Determine the (X, Y) coordinate at the center of the cell enclosing the given text.  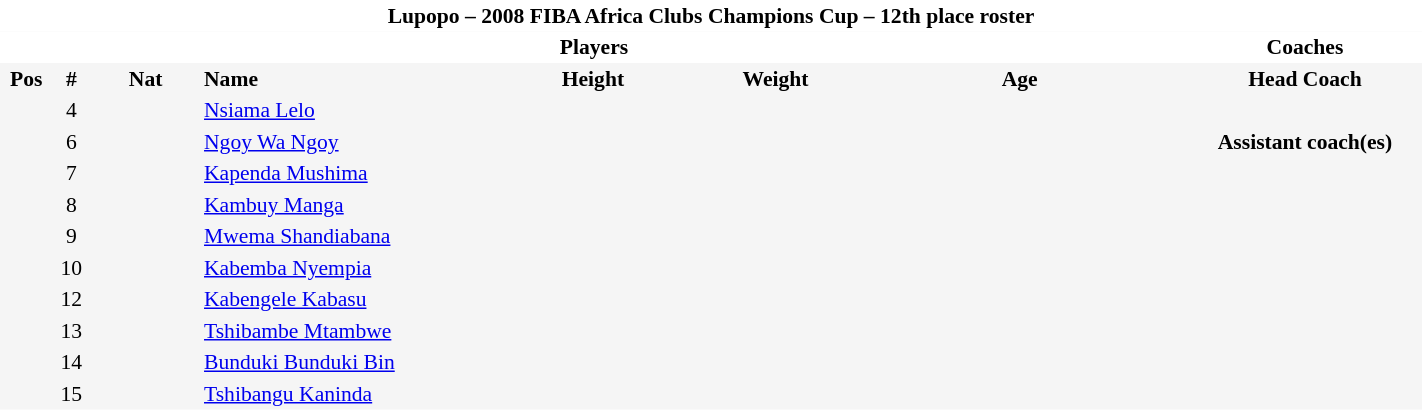
Head Coach (1305, 79)
14 (71, 362)
Kapenda Mushima (344, 174)
4 (71, 110)
Kabemba Nyempia (344, 268)
Mwema Shandiabana (344, 236)
Lupopo – 2008 FIBA Africa Clubs Champions Cup – 12th place roster (711, 16)
Assistant coach(es) (1305, 142)
Pos (26, 79)
Kabengele Kabasu (344, 300)
Tshibangu Kaninda (344, 394)
Ngoy Wa Ngoy (344, 142)
Nsiama Lelo (344, 110)
# (71, 79)
Kambuy Manga (344, 205)
15 (71, 394)
Height (592, 79)
7 (71, 174)
10 (71, 268)
8 (71, 205)
Name (344, 79)
Coaches (1305, 48)
9 (71, 236)
Nat (146, 79)
Weight (776, 79)
Age (1020, 79)
12 (71, 300)
Players (594, 48)
Tshibambe Mtambwe (344, 331)
6 (71, 142)
13 (71, 331)
Bunduki Bunduki Bin (344, 362)
